Return (x, y) of the center of cell containing provided text 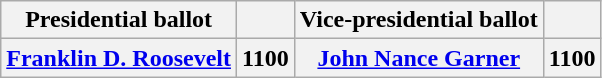
Vice-presidential ballot (418, 20)
Presidential ballot (119, 20)
Franklin D. Roosevelt (119, 58)
John Nance Garner (418, 58)
